Locate the cell with the specified text and output its [X, Y] center coordinate. 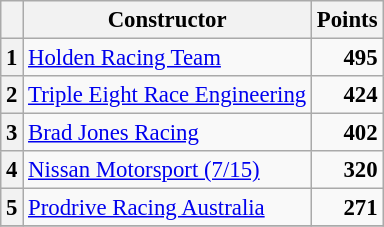
Points [348, 20]
Brad Jones Racing [168, 133]
424 [348, 95]
Nissan Motorsport (7/15) [168, 170]
320 [348, 170]
2 [12, 95]
4 [12, 170]
3 [12, 133]
402 [348, 133]
495 [348, 58]
Prodrive Racing Australia [168, 208]
Holden Racing Team [168, 58]
271 [348, 208]
Triple Eight Race Engineering [168, 95]
Constructor [168, 20]
1 [12, 58]
5 [12, 208]
